Return the (X, Y) coordinate for the center point of the cell that contains the specified text.  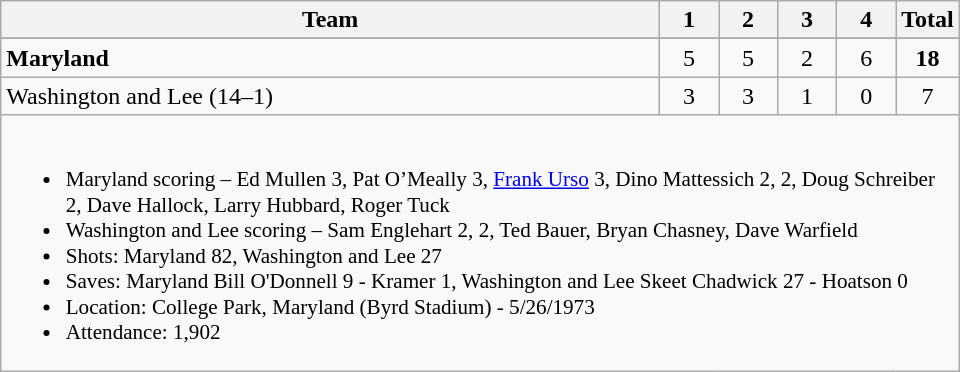
6 (866, 58)
0 (866, 96)
7 (928, 96)
Total (928, 20)
18 (928, 58)
Maryland (330, 58)
4 (866, 20)
Washington and Lee (14–1) (330, 96)
Team (330, 20)
